Find where the given text appears and provide that cell's center as [X, Y] coordinate. 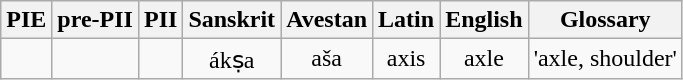
ákṣa [232, 59]
axis [406, 59]
pre-PII [96, 20]
PII [160, 20]
Sanskrit [232, 20]
Latin [406, 20]
English [484, 20]
aša [327, 59]
'axle, shoulder' [605, 59]
axle [484, 59]
Avestan [327, 20]
PIE [26, 20]
Glossary [605, 20]
